Locate the cell with the specified text and output its [x, y] center coordinate. 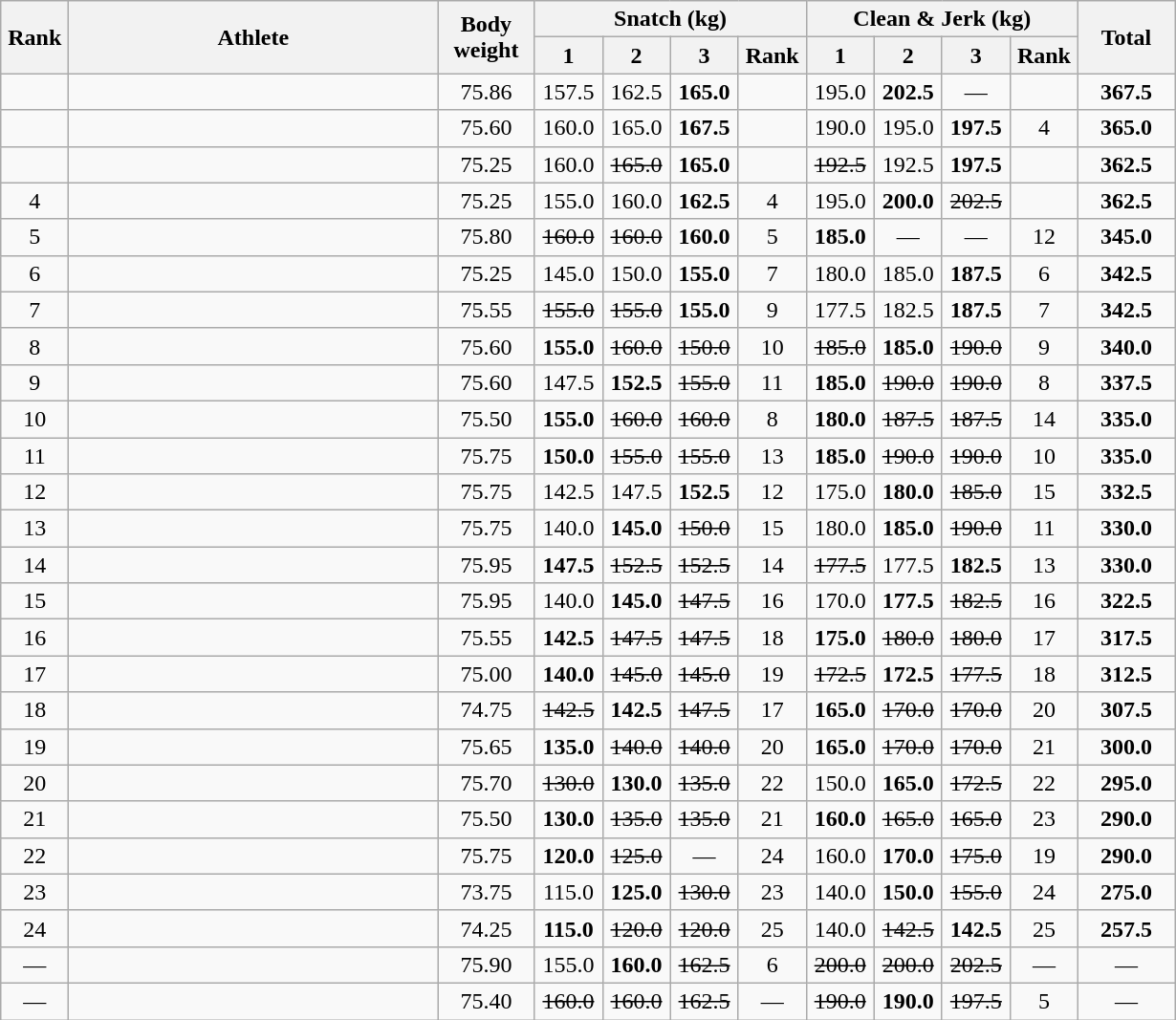
Snatch (kg) [670, 19]
75.40 [486, 1001]
75.70 [486, 783]
295.0 [1126, 783]
75.90 [486, 965]
322.5 [1126, 601]
74.75 [486, 710]
167.5 [704, 128]
75.00 [486, 674]
365.0 [1126, 128]
345.0 [1126, 237]
75.80 [486, 237]
Clean & Jerk (kg) [942, 19]
157.5 [568, 92]
332.5 [1126, 492]
275.0 [1126, 892]
307.5 [1126, 710]
367.5 [1126, 92]
317.5 [1126, 638]
Body weight [486, 37]
73.75 [486, 892]
Athlete [253, 37]
257.5 [1126, 928]
300.0 [1126, 747]
74.25 [486, 928]
312.5 [1126, 674]
Total [1126, 37]
337.5 [1126, 382]
75.86 [486, 92]
340.0 [1126, 346]
75.65 [486, 747]
